Capture the cell that displays the provided text and extract its [x, y] central coordinate. 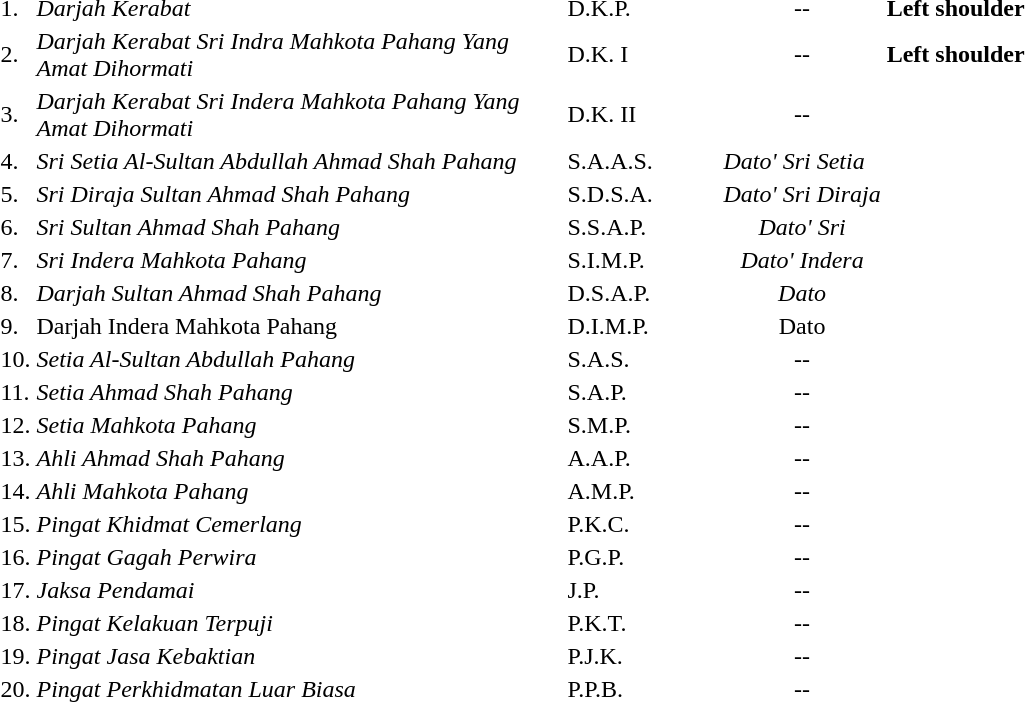
Sri Setia Al-Sultan Abdullah Ahmad Shah Pahang [299, 161]
Sri Diraja Sultan Ahmad Shah Pahang [299, 194]
Dato' Sri [802, 227]
Dato' Sri Setia [802, 161]
S.S.A.P. [642, 227]
A.M.P. [642, 491]
S.A.A.S. [642, 161]
S.A.P. [642, 392]
P.K.C. [642, 524]
A.A.P. [642, 458]
P.J.K. [642, 656]
S.M.P. [642, 425]
D.I.M.P. [642, 326]
Darjah Kerabat Sri Indera Mahkota Pahang Yang Amat Dihormati [299, 114]
Setia Al-Sultan Abdullah Pahang [299, 359]
J.P. [642, 590]
Pingat Gagah Perwira [299, 557]
Darjah Indera Mahkota Pahang [299, 326]
S.I.M.P. [642, 260]
Ahli Mahkota Pahang [299, 491]
Dato' Sri Diraja [802, 194]
Setia Ahmad Shah Pahang [299, 392]
Sri Indera Mahkota Pahang [299, 260]
P.K.T. [642, 623]
Ahli Ahmad Shah Pahang [299, 458]
Sri Sultan Ahmad Shah Pahang [299, 227]
S.A.S. [642, 359]
Pingat Kelakuan Terpuji [299, 623]
Darjah Kerabat Sri Indra Mahkota Pahang Yang Amat Dihormati [299, 54]
Dato' Indera [802, 260]
S.D.S.A. [642, 194]
Pingat Jasa Kebaktian [299, 656]
Setia Mahkota Pahang [299, 425]
D.K. I [642, 54]
Darjah Sultan Ahmad Shah Pahang [299, 293]
P.G.P. [642, 557]
Pingat Khidmat Cemerlang [299, 524]
Jaksa Pendamai [299, 590]
D.K. II [642, 114]
D.S.A.P. [642, 293]
